Output the (x, y) coordinate of the center of the cell containing the given text.  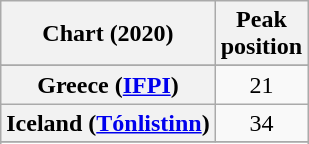
Greece (IFPI) (108, 85)
Chart (2020) (108, 34)
21 (261, 85)
Iceland (Tónlistinn) (108, 123)
Peakposition (261, 34)
34 (261, 123)
